Provide the (x, y) coordinate of the cell's center where the given text is located.  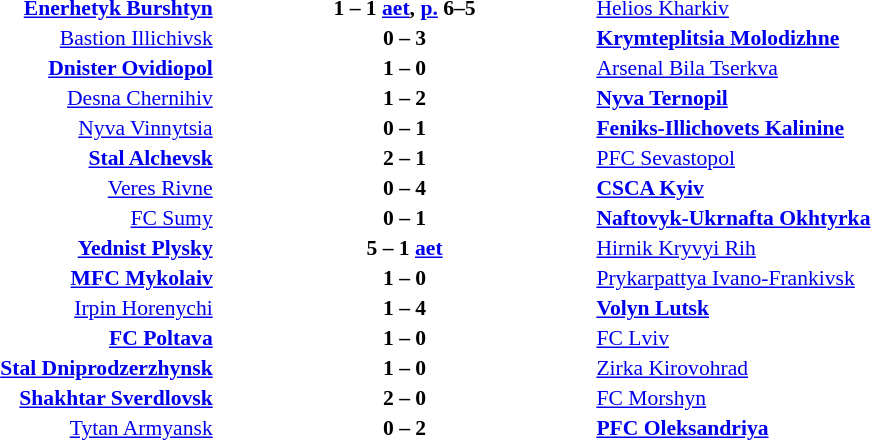
2 – 0 (405, 398)
0 – 4 (405, 188)
2 – 1 (405, 158)
5 – 1 aet (405, 248)
0 – 3 (405, 38)
1 – 2 (405, 98)
1 – 4 (405, 308)
